Find where the given text appears and provide that cell's center as [x, y] coordinate. 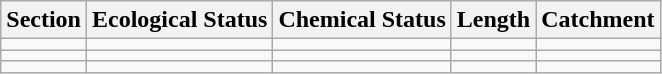
Ecological Status [179, 20]
Chemical Status [362, 20]
Length [493, 20]
Catchment [598, 20]
Section [44, 20]
